Determine the [x, y] coordinate at the center of the cell enclosing the given text.  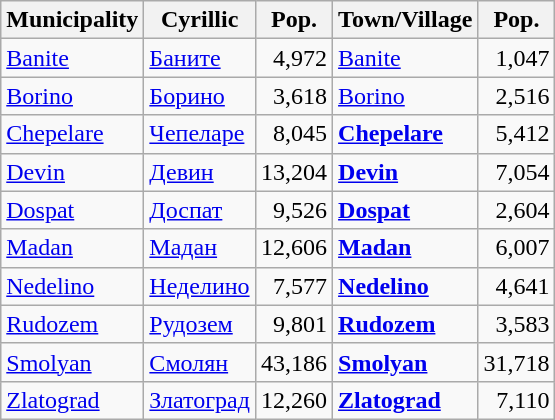
Доспат [200, 210]
3,618 [294, 96]
Town/Village [406, 20]
9,526 [294, 210]
13,204 [294, 172]
Рудозем [200, 324]
3,583 [516, 324]
Смолян [200, 362]
4,972 [294, 58]
8,045 [294, 134]
Мадан [200, 248]
7,054 [516, 172]
7,577 [294, 286]
2,516 [516, 96]
Баните [200, 58]
2,604 [516, 210]
43,186 [294, 362]
9,801 [294, 324]
Златоград [200, 400]
5,412 [516, 134]
Неделино [200, 286]
6,007 [516, 248]
Чепеларе [200, 134]
Cyrillic [200, 20]
Девин [200, 172]
7,110 [516, 400]
1,047 [516, 58]
12,606 [294, 248]
Municipality [72, 20]
31,718 [516, 362]
4,641 [516, 286]
Борино [200, 96]
12,260 [294, 400]
